Return (x, y) of the center of cell containing provided text 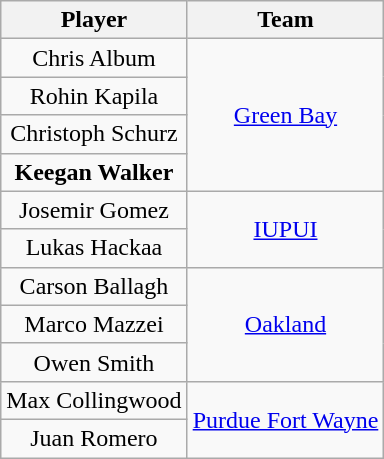
Owen Smith (94, 362)
Player (94, 20)
Juan Romero (94, 438)
Lukas Hackaa (94, 248)
Marco Mazzei (94, 324)
Max Collingwood (94, 400)
Christoph Schurz (94, 134)
Josemir Gomez (94, 210)
Carson Ballagh (94, 286)
Keegan Walker (94, 172)
Green Bay (286, 115)
Rohin Kapila (94, 96)
Chris Album (94, 58)
Purdue Fort Wayne (286, 419)
Oakland (286, 324)
IUPUI (286, 229)
Team (286, 20)
